Extract the [X, Y] coordinate from the center of the cell holding the provided text.  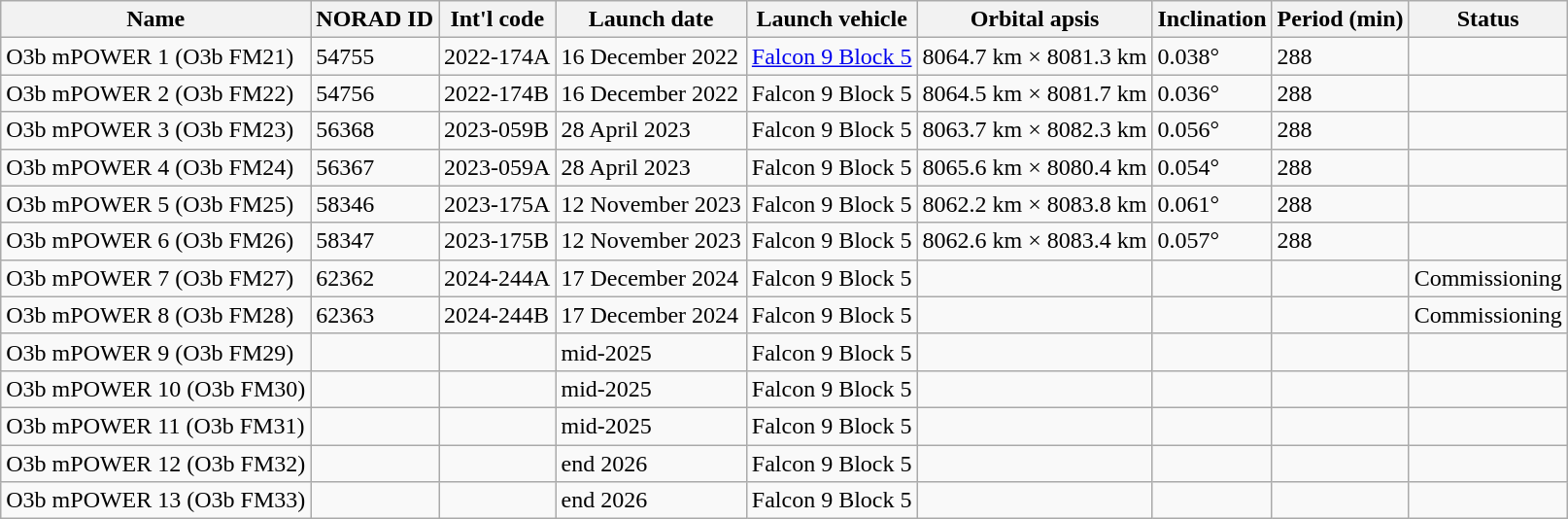
Status [1488, 19]
8064.5 km × 8081.7 km [1035, 93]
0.038° [1212, 56]
0.036° [1212, 93]
8062.2 km × 8083.8 km [1035, 204]
O3b mPOWER 7 (O3b FM27) [155, 278]
O3b mPOWER 1 (O3b FM21) [155, 56]
Name [155, 19]
2023-175B [497, 241]
8062.6 km × 8083.4 km [1035, 241]
2024-244B [497, 315]
O3b mPOWER 12 (O3b FM32) [155, 464]
O3b mPOWER 9 (O3b FM29) [155, 352]
O3b mPOWER 11 (O3b FM31) [155, 426]
Inclination [1212, 19]
O3b mPOWER 6 (O3b FM26) [155, 241]
O3b mPOWER 5 (O3b FM25) [155, 204]
0.061° [1212, 204]
2023-059A [497, 167]
2022-174B [497, 93]
O3b mPOWER 13 (O3b FM33) [155, 501]
O3b mPOWER 2 (O3b FM22) [155, 93]
Launch date [651, 19]
Launch vehicle [832, 19]
O3b mPOWER 3 (O3b FM23) [155, 130]
0.054° [1212, 167]
O3b mPOWER 10 (O3b FM30) [155, 389]
O3b mPOWER 8 (O3b FM28) [155, 315]
58346 [375, 204]
8063.7 km × 8082.3 km [1035, 130]
8064.7 km × 8081.3 km [1035, 56]
56368 [375, 130]
2023-175A [497, 204]
62362 [375, 278]
0.057° [1212, 241]
O3b mPOWER 4 (O3b FM24) [155, 167]
54756 [375, 93]
58347 [375, 241]
8065.6 km × 8080.4 km [1035, 167]
62363 [375, 315]
2022-174A [497, 56]
2023-059B [497, 130]
Int'l code [497, 19]
0.056° [1212, 130]
56367 [375, 167]
NORAD ID [375, 19]
Orbital apsis [1035, 19]
2024-244A [497, 278]
Period (min) [1341, 19]
54755 [375, 56]
